Return [X, Y] of the center of cell containing provided text 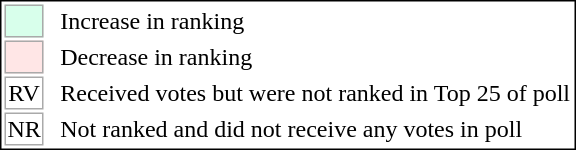
RV [24, 92]
Decrease in ranking [316, 56]
NR [24, 128]
Not ranked and did not receive any votes in poll [316, 128]
Increase in ranking [316, 20]
Received votes but were not ranked in Top 25 of poll [316, 92]
